Capture the cell that displays the provided text and extract its (X, Y) central coordinate. 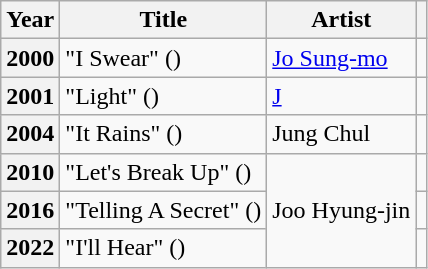
Joo Hyung-jin (342, 210)
Year (30, 20)
Artist (342, 20)
2001 (30, 96)
Jung Chul (342, 134)
2010 (30, 172)
2022 (30, 248)
2000 (30, 58)
"I'll Hear" () (164, 248)
"Let's Break Up" () (164, 172)
"Telling A Secret" () (164, 210)
2016 (30, 210)
Jo Sung-mo (342, 58)
J (342, 96)
"Light" () (164, 96)
"It Rains" () (164, 134)
"I Swear" () (164, 58)
2004 (30, 134)
Title (164, 20)
